Return the [x, y] coordinate for the center point of the cell that contains the specified text.  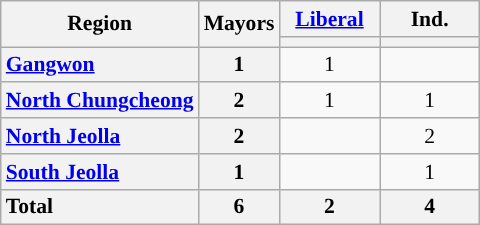
Liberal [329, 19]
South Jeolla [100, 172]
Ind. [430, 19]
Mayors [240, 24]
Region [100, 24]
6 [240, 207]
North Chungcheong [100, 101]
Gangwon [100, 65]
Total [100, 207]
4 [430, 207]
North Jeolla [100, 136]
